Provide the (X, Y) coordinate of the cell's center where the given text is located.  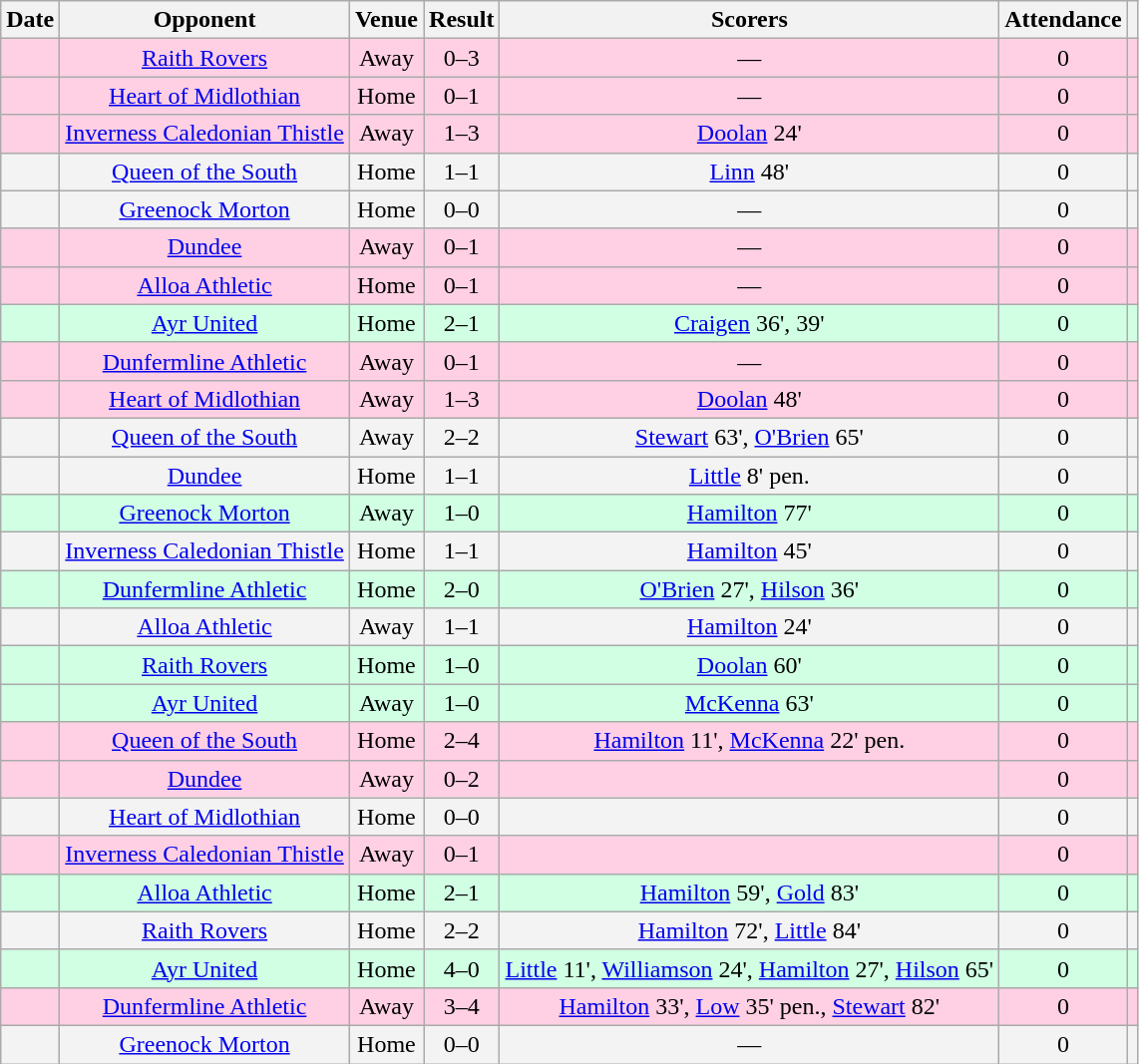
Result (462, 20)
Hamilton 45' (750, 551)
Hamilton 33', Low 35' pen., Stewart 82' (750, 1006)
Doolan 48' (750, 399)
0–2 (462, 779)
Little 11', Williamson 24', Hamilton 27', Hilson 65' (750, 968)
0–3 (462, 58)
O'Brien 27', Hilson 36' (750, 589)
Hamilton 59', Gold 83' (750, 892)
Doolan 24' (750, 134)
Date (30, 20)
3–4 (462, 1006)
Stewart 63', O'Brien 65' (750, 437)
Craigen 36', 39' (750, 323)
Hamilton 72', Little 84' (750, 930)
Hamilton 24' (750, 627)
4–0 (462, 968)
Hamilton 77' (750, 514)
McKenna 63' (750, 703)
2–4 (462, 741)
Opponent (205, 20)
Linn 48' (750, 172)
Venue (386, 20)
2–0 (462, 589)
Doolan 60' (750, 665)
Scorers (750, 20)
Hamilton 11', McKenna 22' pen. (750, 741)
Attendance (1063, 20)
Little 8' pen. (750, 476)
